From the cell containing the given text, extract its center point as [X, Y] coordinate. 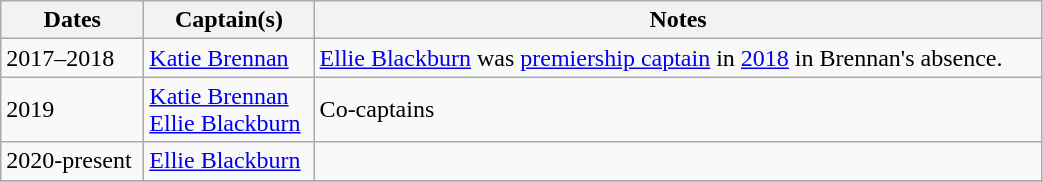
Dates [72, 20]
2017–2018 [72, 58]
Ellie Blackburn was premiership captain in 2018 in Brennan's absence. [678, 58]
Co-captains [678, 110]
Ellie Blackburn [229, 161]
Notes [678, 20]
Captain(s) [229, 20]
Katie BrennanEllie Blackburn [229, 110]
Katie Brennan [229, 58]
2020-present [72, 161]
2019 [72, 110]
